Find where the given text appears and provide that cell's center as (x, y) coordinate. 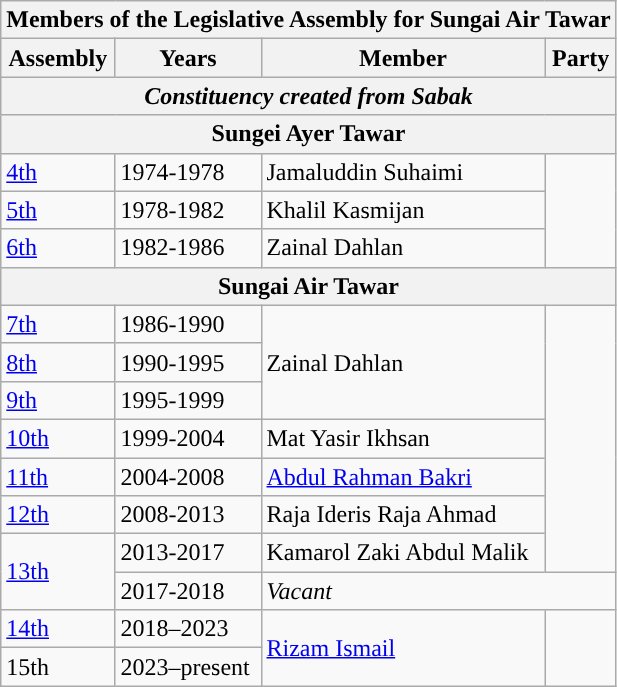
7th (58, 324)
1982-1986 (188, 248)
Raja Ideris Raja Ahmad (403, 515)
10th (58, 438)
1990-1995 (188, 362)
14th (58, 629)
8th (58, 362)
Member (403, 58)
Abdul Rahman Bakri (403, 477)
Vacant (438, 591)
1995-1999 (188, 400)
Khalil Kasmijan (403, 210)
6th (58, 248)
11th (58, 477)
Members of the Legislative Assembly for Sungai Air Tawar (309, 20)
5th (58, 210)
Kamarol Zaki Abdul Malik (403, 553)
Sungei Ayer Tawar (309, 134)
9th (58, 400)
2004-2008 (188, 477)
1974-1978 (188, 172)
Constituency created from Sabak (309, 96)
13th (58, 572)
2023–present (188, 667)
2008-2013 (188, 515)
Years (188, 58)
15th (58, 667)
1999-2004 (188, 438)
Mat Yasir Ikhsan (403, 438)
4th (58, 172)
Rizam Ismail (403, 648)
Assembly (58, 58)
2017-2018 (188, 591)
1978-1982 (188, 210)
Party (580, 58)
2018–2023 (188, 629)
1986-1990 (188, 324)
Sungai Air Tawar (309, 286)
12th (58, 515)
Jamaluddin Suhaimi (403, 172)
2013-2017 (188, 553)
